Pinpoint the cell where the given text exists, returning its [x, y] midpoint coordinate. 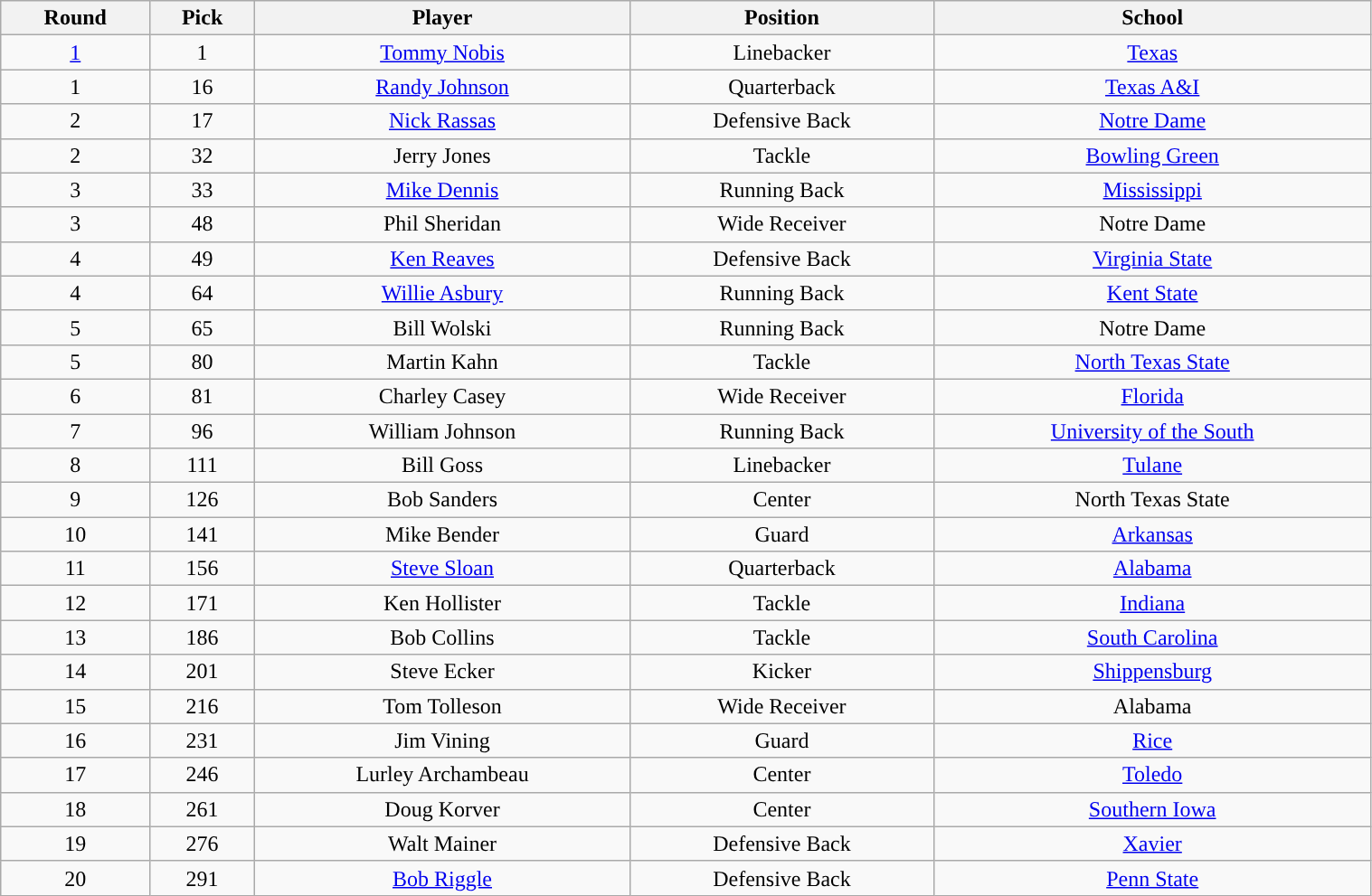
6 [76, 396]
Lurley Archambeau [441, 775]
Round [76, 18]
Shippensburg [1152, 672]
96 [203, 431]
Position [782, 18]
65 [203, 327]
Steve Ecker [441, 672]
Ken Reaves [441, 259]
7 [76, 431]
8 [76, 466]
Penn State [1152, 878]
64 [203, 293]
9 [76, 500]
186 [203, 637]
49 [203, 259]
Florida [1152, 396]
231 [203, 740]
11 [76, 569]
Tulane [1152, 466]
276 [203, 844]
Pick [203, 18]
126 [203, 500]
School [1152, 18]
Jim Vining [441, 740]
18 [76, 809]
80 [203, 362]
Willie Asbury [441, 293]
Rice [1152, 740]
111 [203, 466]
Nick Rassas [441, 121]
Randy Johnson [441, 87]
216 [203, 706]
12 [76, 603]
Southern Iowa [1152, 809]
20 [76, 878]
Kicker [782, 672]
Steve Sloan [441, 569]
171 [203, 603]
141 [203, 534]
32 [203, 156]
156 [203, 569]
Virginia State [1152, 259]
Walt Mainer [441, 844]
Bowling Green [1152, 156]
South Carolina [1152, 637]
University of the South [1152, 431]
246 [203, 775]
Xavier [1152, 844]
Toledo [1152, 775]
15 [76, 706]
Texas [1152, 52]
Mike Dennis [441, 190]
Ken Hollister [441, 603]
Tom Tolleson [441, 706]
Player [441, 18]
Bill Wolski [441, 327]
291 [203, 878]
Mike Bender [441, 534]
Arkansas [1152, 534]
Phil Sheridan [441, 224]
Martin Kahn [441, 362]
Jerry Jones [441, 156]
201 [203, 672]
48 [203, 224]
Bill Goss [441, 466]
Mississippi [1152, 190]
Doug Korver [441, 809]
10 [76, 534]
Indiana [1152, 603]
Charley Casey [441, 396]
14 [76, 672]
Texas A&I [1152, 87]
Bob Collins [441, 637]
261 [203, 809]
81 [203, 396]
Kent State [1152, 293]
William Johnson [441, 431]
13 [76, 637]
19 [76, 844]
Tommy Nobis [441, 52]
Bob Riggle [441, 878]
Bob Sanders [441, 500]
33 [203, 190]
